Find where the given text appears and provide that cell's center as [x, y] coordinate. 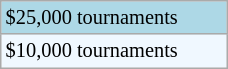
$25,000 tournaments [114, 17]
$10,000 tournaments [114, 51]
